Output the (X, Y) coordinate of the center of the cell containing the given text.  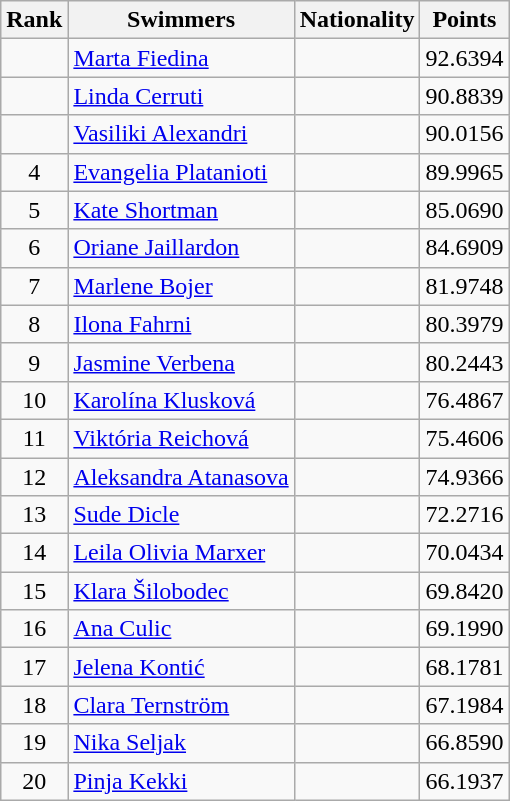
69.1990 (464, 629)
Swimmers (181, 20)
4 (34, 172)
Sude Dicle (181, 515)
74.9366 (464, 477)
Marta Fiedina (181, 58)
76.4867 (464, 400)
Points (464, 20)
75.4606 (464, 438)
Karolína Klusková (181, 400)
16 (34, 629)
72.2716 (464, 515)
Marlene Bojer (181, 286)
80.3979 (464, 324)
89.9965 (464, 172)
5 (34, 210)
Linda Cerruti (181, 96)
84.6909 (464, 248)
18 (34, 705)
Ana Culic (181, 629)
Vasiliki Alexandri (181, 134)
Ilona Fahrni (181, 324)
14 (34, 553)
10 (34, 400)
85.0690 (464, 210)
Nationality (357, 20)
69.8420 (464, 591)
Klara Šilobodec (181, 591)
11 (34, 438)
20 (34, 781)
15 (34, 591)
9 (34, 362)
17 (34, 667)
66.8590 (464, 743)
Oriane Jaillardon (181, 248)
6 (34, 248)
19 (34, 743)
68.1781 (464, 667)
8 (34, 324)
12 (34, 477)
90.0156 (464, 134)
Aleksandra Atanasova (181, 477)
Rank (34, 20)
66.1937 (464, 781)
7 (34, 286)
Kate Shortman (181, 210)
92.6394 (464, 58)
Leila Olivia Marxer (181, 553)
Pinja Kekki (181, 781)
90.8839 (464, 96)
Jelena Kontić (181, 667)
Viktória Reichová (181, 438)
13 (34, 515)
70.0434 (464, 553)
67.1984 (464, 705)
81.9748 (464, 286)
80.2443 (464, 362)
Clara Ternström (181, 705)
Nika Seljak (181, 743)
Jasmine Verbena (181, 362)
Evangelia Platanioti (181, 172)
